Provide the (x, y) coordinate of the cell's center where the given text is located.  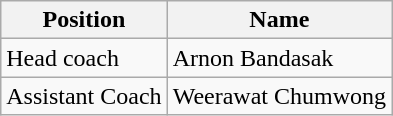
Arnon Bandasak (279, 58)
Head coach (84, 58)
Assistant Coach (84, 96)
Name (279, 20)
Position (84, 20)
Weerawat Chumwong (279, 96)
